Provide the [x, y] coordinate of the cell's center where the given text is located.  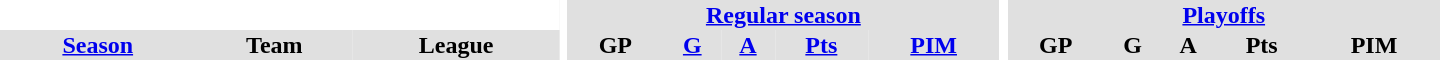
Regular season [783, 15]
Playoffs [1224, 15]
League [456, 45]
Season [98, 45]
Team [274, 45]
